Return [X, Y] of the center of cell containing provided text 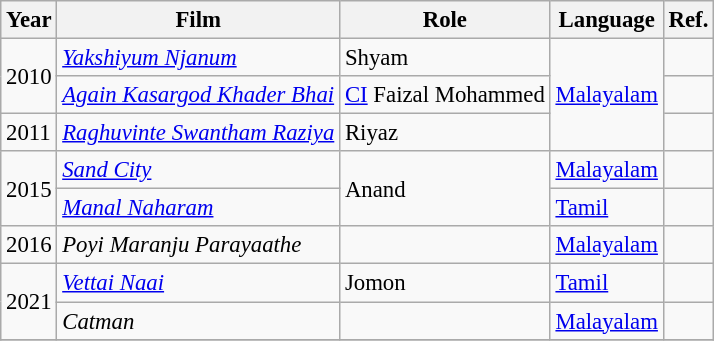
Anand [446, 188]
Film [198, 20]
Sand City [198, 170]
Ref. [688, 20]
Riyaz [446, 133]
2021 [29, 302]
Vettai Naai [198, 283]
Language [606, 20]
Yakshiyum Njanum [198, 58]
2015 [29, 188]
Raghuvinte Swantham Raziya [198, 133]
Shyam [446, 58]
CI Faizal Mohammed [446, 95]
Year [29, 20]
Again Kasargod Khader Bhai [198, 95]
Jomon [446, 283]
Manal Naharam [198, 208]
2011 [29, 133]
Catman [198, 321]
2010 [29, 76]
Role [446, 20]
2016 [29, 245]
Poyi Maranju Parayaathe [198, 245]
